Identify which cell holds the provided text, then report its (x, y) central coordinate. 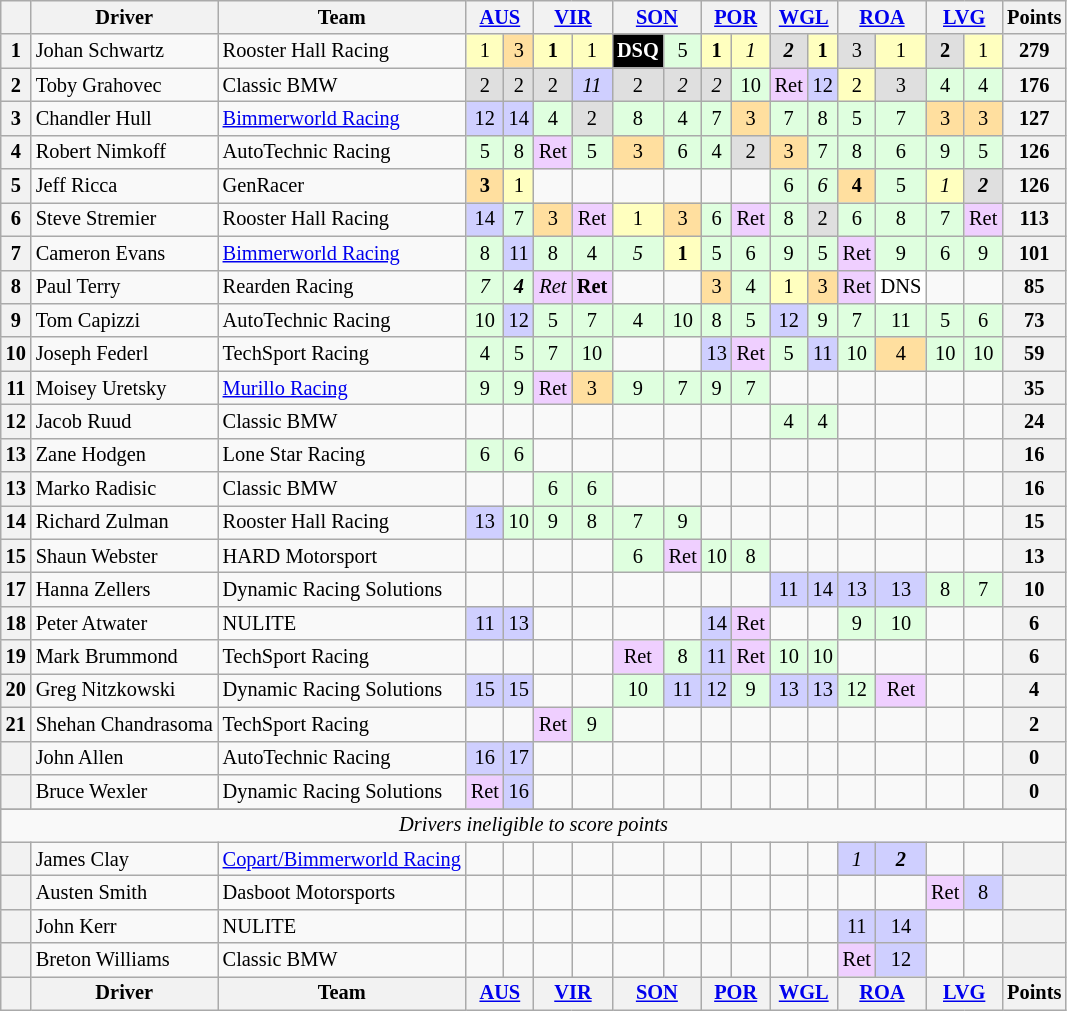
101 (1034, 253)
Steve Stremier (124, 219)
127 (1034, 118)
Cameron Evans (124, 253)
Greg Nitzkowski (124, 690)
HARD Motorsport (342, 556)
Dasboot Motorsports (342, 892)
85 (1034, 287)
Peter Atwater (124, 623)
Chandler Hull (124, 118)
35 (1034, 388)
279 (1034, 51)
John Allen (124, 758)
Bruce Wexler (124, 791)
20 (16, 690)
Austen Smith (124, 892)
James Clay (124, 859)
John Kerr (124, 926)
Drivers ineligible to score points (534, 825)
113 (1034, 219)
DSQ (638, 51)
Breton Williams (124, 960)
Rearden Racing (342, 287)
Robert Nimkoff (124, 152)
59 (1034, 354)
Marko Radisic (124, 489)
Jacob Ruud (124, 421)
Hanna Zellers (124, 589)
176 (1034, 85)
24 (1034, 421)
Zane Hodgen (124, 455)
Joseph Federl (124, 354)
Paul Terry (124, 287)
21 (16, 724)
Johan Schwartz (124, 51)
Richard Zulman (124, 522)
Moisey Uretsky (124, 388)
Jeff Ricca (124, 186)
Mark Brummond (124, 657)
Copart/Bimmerworld Racing (342, 859)
Shaun Webster (124, 556)
DNS (901, 287)
Toby Grahovec (124, 85)
Tom Capizzi (124, 320)
Murillo Racing (342, 388)
18 (16, 623)
GenRacer (342, 186)
Shehan Chandrasoma (124, 724)
19 (16, 657)
Lone Star Racing (342, 455)
73 (1034, 320)
